Scan for the cell matching the given text and deliver its (x, y) coordinate at center. 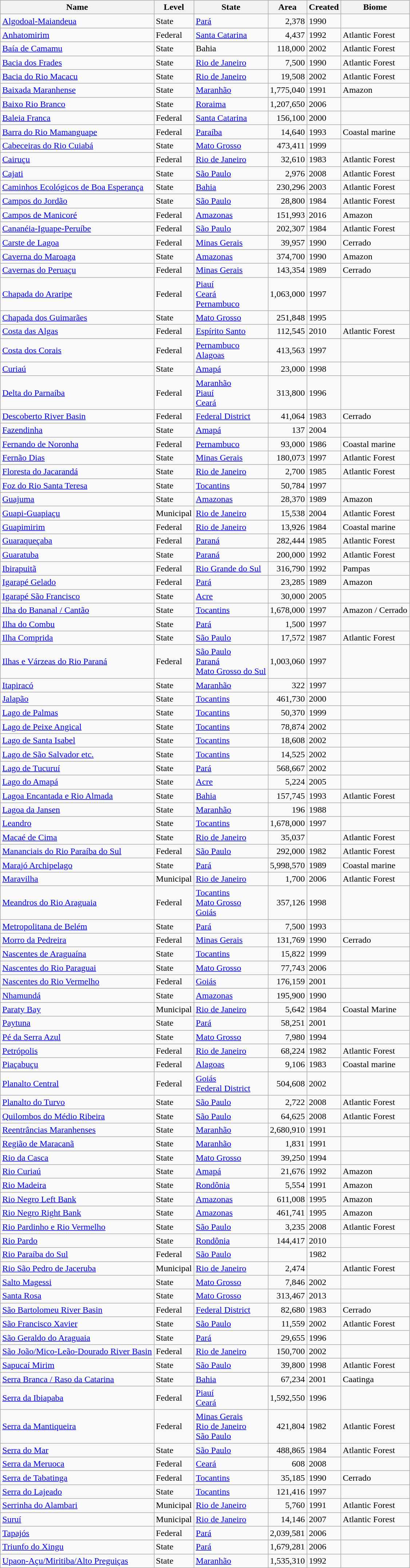
Triunfo do Xingu (77, 1547)
Serra da Ibiapaba (77, 1398)
112,545 (287, 331)
77,743 (287, 968)
5,554 (287, 1185)
Pernambuco (231, 444)
121,416 (287, 1492)
Alagoas (231, 1065)
Foz do Rio Santa Teresa (77, 486)
35,185 (287, 1478)
1,500 (287, 624)
313,800 (287, 392)
Costa das Algas (77, 331)
19,508 (287, 76)
Macaé de Cima (77, 837)
Igarapé Gelado (77, 582)
São Geraldo do Araguaia (77, 1337)
18,608 (287, 741)
PernambucoAlagoas (231, 350)
Guapimirim (77, 527)
374,700 (287, 256)
144,417 (287, 1241)
1,831 (287, 1144)
Marajó Archipelago (77, 865)
39,250 (287, 1158)
313,467 (287, 1296)
São PauloParanáMato Grosso do Sul (231, 661)
608 (287, 1464)
Pampas (375, 568)
Lago do Amapá (77, 782)
Rio Pardo (77, 1241)
Bacia dos Frades (77, 63)
30,000 (287, 596)
1,700 (287, 879)
Cabeceiras do Rio Cuiabá (77, 145)
Leandro (77, 823)
14,525 (287, 754)
Itapiracó (77, 685)
14,146 (287, 1519)
Lago de Santa Isabel (77, 741)
São Francisco Xavier (77, 1324)
13,926 (287, 527)
Baixo Rio Branco (77, 104)
2,700 (287, 472)
50,784 (287, 486)
Baleia Franca (77, 118)
Coastal Marine (375, 1009)
Metropolitana de Belém (77, 926)
Rio Paraíba do Sul (77, 1254)
Anhatomirim (77, 35)
1,003,060 (287, 661)
Morro da Pedreira (77, 940)
2,474 (287, 1268)
Baixada Maranhense (77, 90)
1,535,310 (287, 1561)
35,037 (287, 837)
Delta do Parnaíba (77, 392)
157,745 (287, 796)
282,444 (287, 541)
Cairuçu (77, 159)
GoiásFederal District (231, 1083)
7,846 (287, 1282)
Ceará (231, 1464)
Serra da Mantiqueira (77, 1427)
151,993 (287, 215)
Carste de Lagoa (77, 243)
Região de Maracanã (77, 1144)
9,106 (287, 1065)
1,207,650 (287, 104)
Serrinha do Alambari (77, 1505)
5,760 (287, 1505)
Mananciais do Rio Paraíba do Sul (77, 851)
Santa Rosa (77, 1296)
473,411 (287, 145)
Rio da Casca (77, 1158)
2003 (324, 187)
Guaratuba (77, 555)
316,790 (287, 568)
Upaon-Açu/Miritiba/Alto Preguiças (77, 1561)
Biome (375, 7)
Rio São Pedro de Jaceruba (77, 1268)
Baía de Camamu (77, 49)
Barra do Rio Mamanguape (77, 132)
1,592,550 (287, 1398)
Nascentes do Rio Paraguai (77, 968)
Fazendinha (77, 430)
14,640 (287, 132)
1,679,281 (287, 1547)
Caminhos Ecológicos de Boa Esperança (77, 187)
Lagoa Encantada e Rio Almada (77, 796)
Suruí (77, 1519)
Rio Curiaú (77, 1172)
568,667 (287, 768)
Quilombos do Médio Ribeira (77, 1116)
Curiaú (77, 369)
Paraty Bay (77, 1009)
357,126 (287, 902)
Chapada dos Guimarães (77, 318)
Bacia do Rio Macacu (77, 76)
195,900 (287, 996)
93,000 (287, 444)
Cavernas do Peruaçu (77, 270)
39,957 (287, 243)
Ilhas e Várzeas do Rio Paraná (77, 661)
Fernando de Noronha (77, 444)
Descoberto River Basin (77, 416)
Nhamundá (77, 996)
137 (287, 430)
Amazon / Cerrado (375, 610)
Fernão Dias (77, 458)
Planalto Central (77, 1083)
1,775,040 (287, 90)
Guapi-Guapiaçu (77, 513)
1988 (324, 810)
Serra do Mar (77, 1450)
Reentrâncias Maranhenses (77, 1130)
118,000 (287, 49)
Igarapé São Francisco (77, 596)
Lago de São Salvador etc. (77, 754)
230,296 (287, 187)
23,000 (287, 369)
Floresta do Jacarandá (77, 472)
200,000 (287, 555)
15,822 (287, 954)
2016 (324, 215)
Lago de Peixe Angical (77, 727)
64,625 (287, 1116)
4,437 (287, 35)
292,000 (287, 851)
29,655 (287, 1337)
15,538 (287, 513)
Ilha do Bananal / Cantão (77, 610)
Serra da Meruoca (77, 1464)
3,235 (287, 1227)
Level (174, 7)
504,608 (287, 1083)
32,610 (287, 159)
PiauíCearáPernambuco (231, 294)
Maravilha (77, 879)
Rio Negro Left Bank (77, 1199)
Caatinga (375, 1379)
Lagoa da Jansen (77, 810)
68,224 (287, 1051)
São João/Mico-Leão-Dourado River Basin (77, 1351)
2013 (324, 1296)
2,680,910 (287, 1130)
5,224 (287, 782)
251,848 (287, 318)
Rio Grande do Sul (231, 568)
Algodoal-Maiandeua (77, 21)
Meandros do Rio Araguaia (77, 902)
2,378 (287, 21)
2,039,581 (287, 1533)
Nascentes do Rio Vermelho (77, 982)
143,354 (287, 270)
461,741 (287, 1213)
2007 (324, 1519)
Espírito Santo (231, 331)
11,559 (287, 1324)
150,700 (287, 1351)
Roraima (231, 104)
Cananéia-Iguape-Peruíbe (77, 229)
5,642 (287, 1009)
Rio Negro Right Bank (77, 1213)
Paytuna (77, 1023)
São Bartolomeu River Basin (77, 1310)
176,159 (287, 982)
2,722 (287, 1102)
78,874 (287, 727)
Caverna do Maroaga (77, 256)
1986 (324, 444)
488,865 (287, 1450)
Paraíba (231, 132)
21,676 (287, 1172)
Cajati (77, 173)
Jalapão (77, 699)
39,800 (287, 1365)
2,976 (287, 173)
28,800 (287, 201)
Salto Magessi (77, 1282)
82,680 (287, 1310)
50,370 (287, 713)
421,804 (287, 1427)
PiauíCeará (231, 1398)
Area (287, 7)
Piaçabuçu (77, 1065)
Chapada do Araripe (77, 294)
Guaraqueçaba (77, 541)
17,572 (287, 638)
131,769 (287, 940)
Nascentes de Araguaína (77, 954)
TocantinsMato GrossoGoiás (231, 902)
23,285 (287, 582)
Serra do Lajeado (77, 1492)
Petrópolis (77, 1051)
7,980 (287, 1037)
322 (287, 685)
58,251 (287, 1023)
MaranhãoPiauíCeará (231, 392)
Costa dos Corais (77, 350)
Minas GeraisRio de JaneiroSão Paulo (231, 1427)
41,064 (287, 416)
5,998,570 (287, 865)
Rio Pardinho e Rio Vermelho (77, 1227)
Pé da Serra Azul (77, 1037)
Campos de Manicoré (77, 215)
Campos do Jordão (77, 201)
Serra de Tabatinga (77, 1478)
Lago de Tucuruí (77, 768)
202,307 (287, 229)
Rio Madeira (77, 1185)
67,234 (287, 1379)
Created (324, 7)
1,063,000 (287, 294)
Ilha do Combu (77, 624)
Name (77, 7)
Tapajós (77, 1533)
Ibirapuitã (77, 568)
611,008 (287, 1199)
156,100 (287, 118)
180,073 (287, 458)
196 (287, 810)
Ilha Comprida (77, 638)
Lago de Palmas (77, 713)
Goiás (231, 982)
Serra Branca / Raso da Catarina (77, 1379)
413,563 (287, 350)
Planalto do Turvo (77, 1102)
461,730 (287, 699)
Guajuma (77, 499)
28,370 (287, 499)
Sapucaí Mirim (77, 1365)
1987 (324, 638)
